Pinpoint the cell where the given text exists, returning its (x, y) midpoint coordinate. 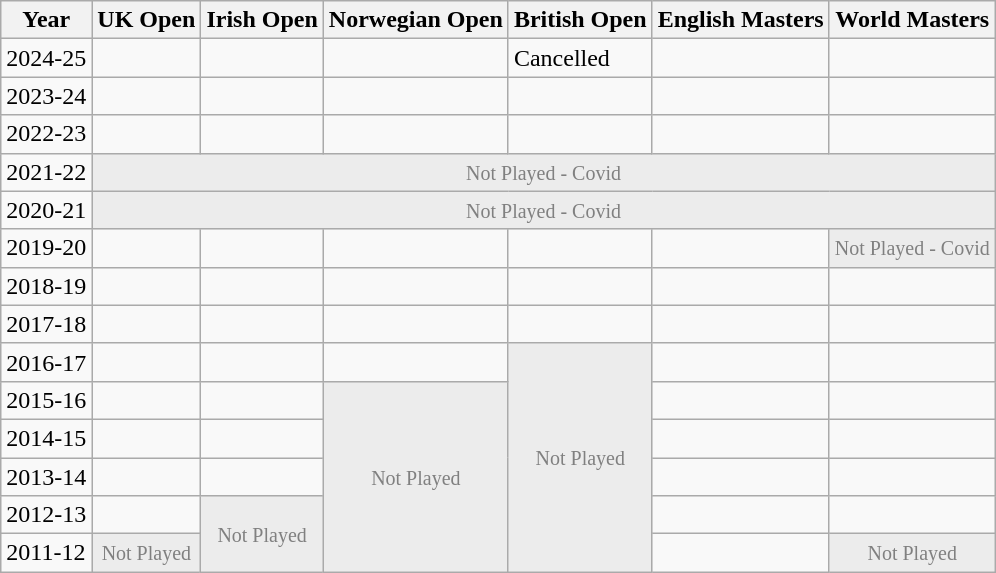
Year (46, 20)
Norwegian Open (416, 20)
2011-12 (46, 553)
World Masters (912, 20)
2021-22 (46, 172)
2023-24 (46, 96)
2013-14 (46, 477)
English Masters (740, 20)
Cancelled (580, 58)
2018-19 (46, 286)
2020-21 (46, 210)
Irish Open (262, 20)
2015-16 (46, 400)
2024-25 (46, 58)
2012-13 (46, 515)
UK Open (146, 20)
2022-23 (46, 134)
2019-20 (46, 248)
2016-17 (46, 362)
2014-15 (46, 438)
British Open (580, 20)
2017-18 (46, 324)
